Determine the (X, Y) coordinate at the center of the cell enclosing the given text.  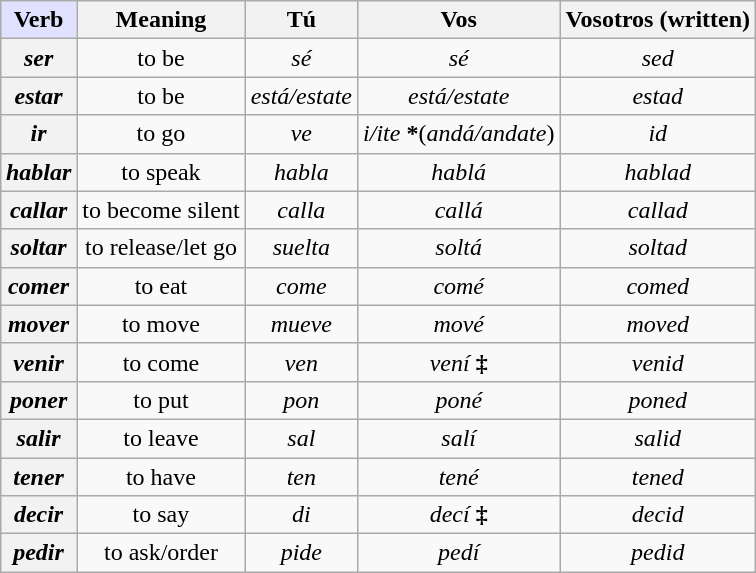
vení ‡ (459, 362)
comer (38, 286)
salí (459, 438)
to have (161, 477)
tened (658, 477)
pon (301, 400)
callad (658, 210)
to go (161, 134)
tené (459, 477)
ser (38, 58)
pedir (38, 553)
hablar (38, 172)
to come (161, 362)
pide (301, 553)
mover (38, 324)
Verb (38, 20)
salid (658, 438)
ir (38, 134)
pedid (658, 553)
hablá (459, 172)
callar (38, 210)
estad (658, 96)
decí ‡ (459, 515)
callá (459, 210)
soltá (459, 248)
tener (38, 477)
soltar (38, 248)
to become silent (161, 210)
decid (658, 515)
estar (38, 96)
to put (161, 400)
Tú (301, 20)
come (301, 286)
mové (459, 324)
Meaning (161, 20)
to ask/order (161, 553)
sed (658, 58)
calla (301, 210)
salir (38, 438)
di (301, 515)
poné (459, 400)
Vos (459, 20)
ve (301, 134)
id (658, 134)
Vosotros (written) (658, 20)
to move (161, 324)
sal (301, 438)
i/ite *(andá/andate) (459, 134)
pedí (459, 553)
poner (38, 400)
to say (161, 515)
comé (459, 286)
moved (658, 324)
to eat (161, 286)
hablad (658, 172)
ven (301, 362)
to speak (161, 172)
to leave (161, 438)
soltad (658, 248)
venir (38, 362)
ten (301, 477)
poned (658, 400)
suelta (301, 248)
mueve (301, 324)
to release/let go (161, 248)
habla (301, 172)
comed (658, 286)
venid (658, 362)
decir (38, 515)
